Determine the (X, Y) coordinate at the center of the cell enclosing the given text.  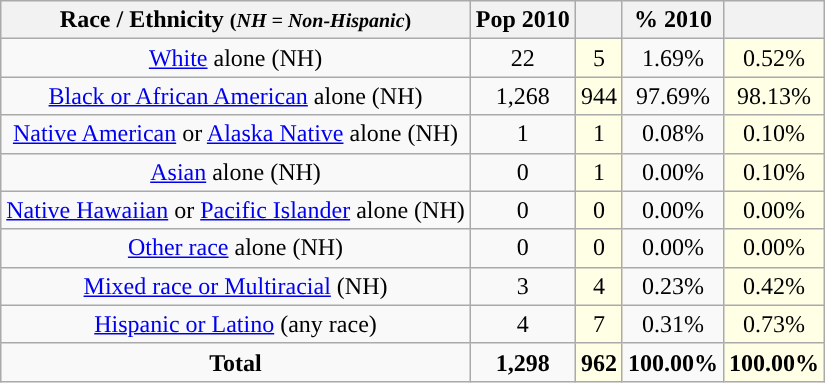
0.42% (774, 286)
Race / Ethnicity (NH = Non-Hispanic) (236, 20)
0.73% (774, 324)
Hispanic or Latino (any race) (236, 324)
Black or African American alone (NH) (236, 96)
Native American or Alaska Native alone (NH) (236, 134)
Other race alone (NH) (236, 248)
Mixed race or Multiracial (NH) (236, 286)
1,268 (522, 96)
1.69% (672, 58)
0.52% (774, 58)
% 2010 (672, 20)
0.31% (672, 324)
White alone (NH) (236, 58)
944 (598, 96)
7 (598, 324)
962 (598, 362)
5 (598, 58)
Asian alone (NH) (236, 172)
Total (236, 362)
1,298 (522, 362)
0.08% (672, 134)
Native Hawaiian or Pacific Islander alone (NH) (236, 210)
97.69% (672, 96)
98.13% (774, 96)
22 (522, 58)
3 (522, 286)
Pop 2010 (522, 20)
0.23% (672, 286)
